Extract the [X, Y] coordinate from the center of the cell holding the provided text.  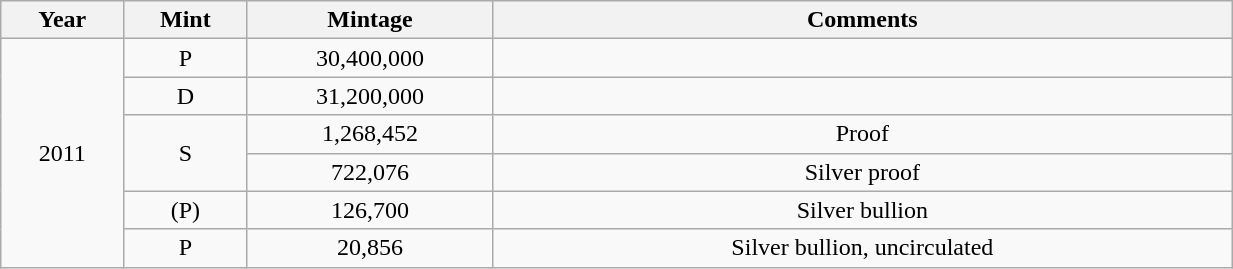
31,200,000 [370, 96]
2011 [62, 153]
30,400,000 [370, 58]
Silver bullion [862, 210]
126,700 [370, 210]
D [186, 96]
Year [62, 20]
(P) [186, 210]
Mintage [370, 20]
722,076 [370, 172]
1,268,452 [370, 134]
Silver proof [862, 172]
20,856 [370, 248]
Silver bullion, uncirculated [862, 248]
Mint [186, 20]
Proof [862, 134]
Comments [862, 20]
S [186, 153]
